Locate the cell with the specified text and output its [x, y] center coordinate. 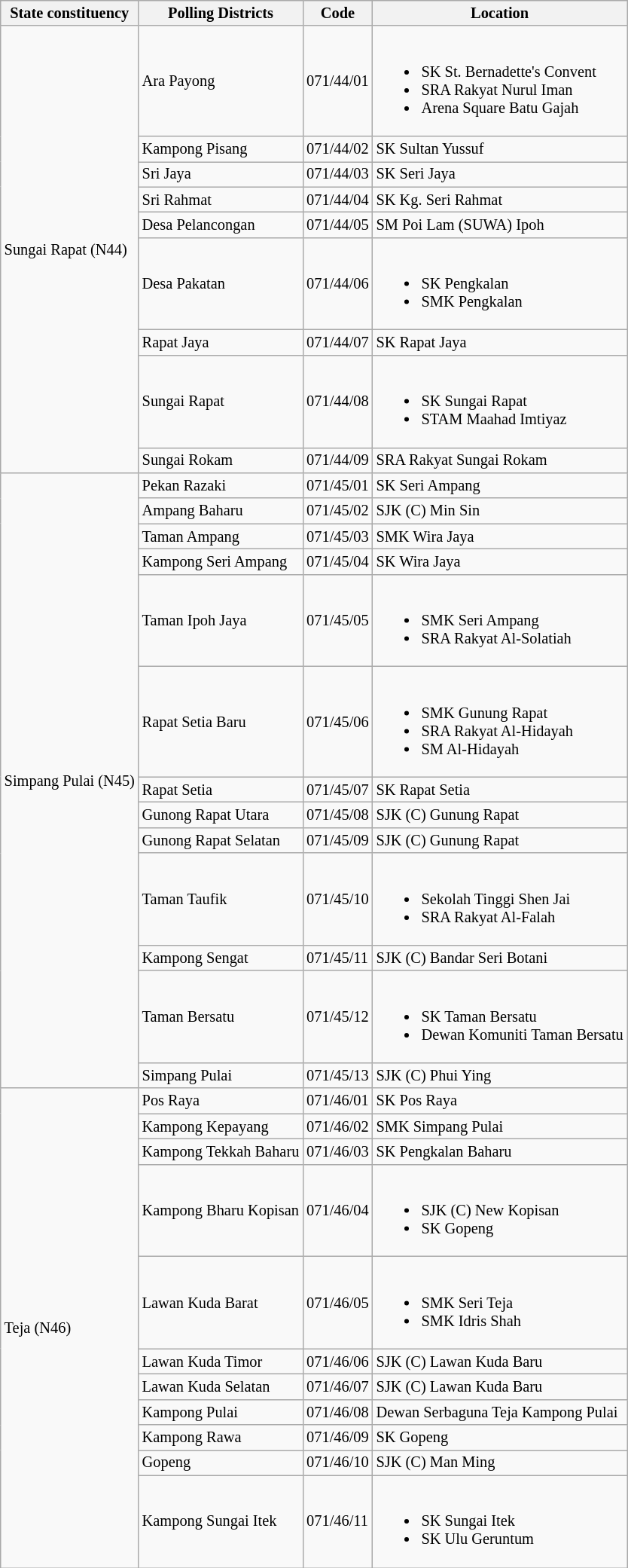
071/46/02 [337, 1126]
071/44/01 [337, 81]
071/45/11 [337, 958]
071/46/07 [337, 1386]
071/44/03 [337, 174]
Taman Bersatu [221, 1016]
SK Pos Raya [500, 1101]
Kampong Kepayang [221, 1126]
Kampong Bharu Kopisan [221, 1210]
Kampong Rawa [221, 1438]
Code [337, 13]
SK Seri Jaya [500, 174]
SM Poi Lam (SUWA) Ipoh [500, 225]
SMK Simpang Pulai [500, 1126]
SK Kg. Seri Rahmat [500, 200]
Ara Payong [221, 81]
Rapat Jaya [221, 343]
071/45/08 [337, 815]
071/45/07 [337, 790]
Gunong Rapat Selatan [221, 840]
SMK Wira Jaya [500, 536]
071/44/05 [337, 225]
071/44/02 [337, 148]
Kampong Pisang [221, 148]
SK Wira Jaya [500, 561]
071/46/01 [337, 1101]
Taman Taufik [221, 899]
071/45/06 [337, 721]
071/46/04 [337, 1210]
SK Rapat Setia [500, 790]
SK Sungai ItekSK Ulu Geruntum [500, 1521]
SK Sungai RapatSTAM Maahad Imtiyaz [500, 401]
071/46/05 [337, 1302]
Taman Ipoh Jaya [221, 620]
071/45/01 [337, 485]
071/46/09 [337, 1438]
Sri Rahmat [221, 200]
Pos Raya [221, 1101]
071/45/10 [337, 899]
071/46/11 [337, 1521]
Sungai Rapat [221, 401]
Sungai Rokam [221, 460]
071/45/05 [337, 620]
071/44/04 [337, 200]
SK PengkalanSMK Pengkalan [500, 283]
Location [500, 13]
Kampong Seri Ampang [221, 561]
SK Pengkalan Baharu [500, 1151]
Lawan Kuda Selatan [221, 1386]
Sungai Rapat (N44) [69, 249]
Kampong Tekkah Baharu [221, 1151]
071/45/02 [337, 511]
Simpang Pulai (N45) [69, 781]
071/45/04 [337, 561]
Kampong Sengat [221, 958]
SMK Seri TejaSMK Idris Shah [500, 1302]
Simpang Pulai [221, 1075]
SJK (C) Min Sin [500, 511]
071/46/10 [337, 1463]
Kampong Pulai [221, 1412]
071/44/08 [337, 401]
071/45/03 [337, 536]
SK St. Bernadette's ConventSRA Rakyat Nurul ImanArena Square Batu Gajah [500, 81]
Teja (N46) [69, 1328]
Gunong Rapat Utara [221, 815]
SK Taman BersatuDewan Komuniti Taman Bersatu [500, 1016]
Dewan Serbaguna Teja Kampong Pulai [500, 1412]
Desa Pelancongan [221, 225]
SRA Rakyat Sungai Rokam [500, 460]
SMK Seri AmpangSRA Rakyat Al-Solatiah [500, 620]
071/45/13 [337, 1075]
Lawan Kuda Barat [221, 1302]
Lawan Kuda Timor [221, 1362]
SK Rapat Jaya [500, 343]
071/44/09 [337, 460]
SK Sultan Yussuf [500, 148]
Sri Jaya [221, 174]
071/45/12 [337, 1016]
071/44/07 [337, 343]
071/46/08 [337, 1412]
071/46/06 [337, 1362]
Sekolah Tinggi Shen JaiSRA Rakyat Al-Falah [500, 899]
Kampong Sungai Itek [221, 1521]
Pekan Razaki [221, 485]
Polling Districts [221, 13]
071/45/09 [337, 840]
Gopeng [221, 1463]
SJK (C) Phui Ying [500, 1075]
Rapat Setia [221, 790]
Rapat Setia Baru [221, 721]
071/46/03 [337, 1151]
071/44/06 [337, 283]
SK Gopeng [500, 1438]
SJK (C) New KopisanSK Gopeng [500, 1210]
State constituency [69, 13]
Ampang Baharu [221, 511]
Desa Pakatan [221, 283]
SMK Gunung RapatSRA Rakyat Al-HidayahSM Al-Hidayah [500, 721]
SK Seri Ampang [500, 485]
SJK (C) Man Ming [500, 1463]
Taman Ampang [221, 536]
SJK (C) Bandar Seri Botani [500, 958]
